Find where the given text appears and provide that cell's center as (x, y) coordinate. 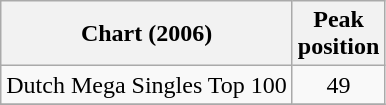
Peakposition (338, 34)
49 (338, 85)
Dutch Mega Singles Top 100 (147, 85)
Chart (2006) (147, 34)
